Output the (x, y) coordinate of the center of the cell containing the given text.  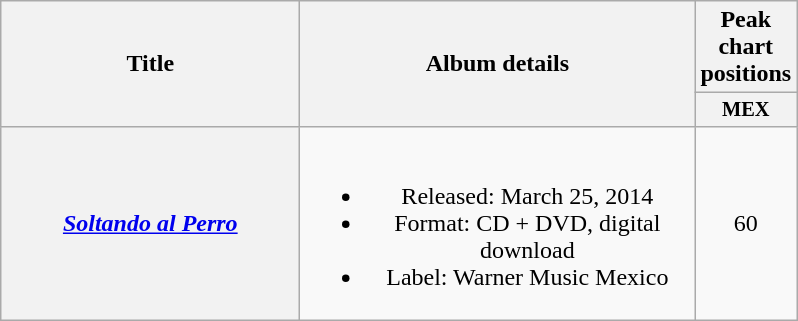
Album details (498, 64)
Released: March 25, 2014Format: CD + DVD, digital downloadLabel: Warner Music Mexico (498, 223)
Soltando al Perro (150, 223)
Title (150, 64)
Peak chart positions (746, 47)
MEX (746, 110)
60 (746, 223)
